Output the (X, Y) coordinate of the center of the cell containing the given text.  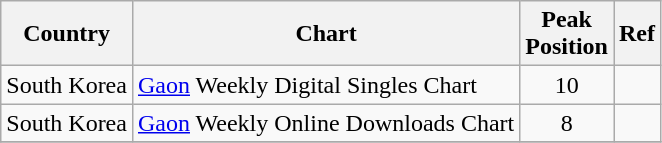
Ref (638, 34)
PeakPosition (567, 34)
10 (567, 85)
Gaon Weekly Online Downloads Chart (326, 123)
Chart (326, 34)
Country (67, 34)
8 (567, 123)
Gaon Weekly Digital Singles Chart (326, 85)
